Scan for the cell matching the given text and deliver its (x, y) coordinate at center. 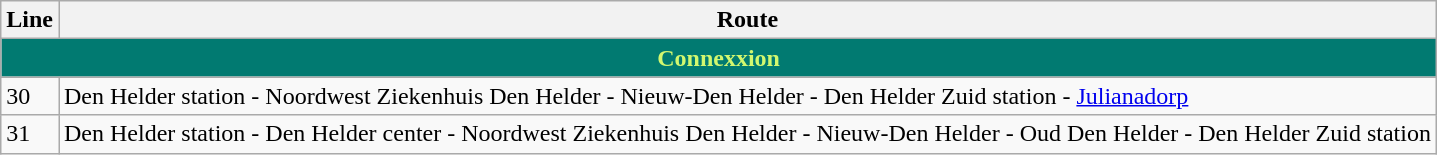
30 (30, 96)
Den Helder station - Den Helder center - Noordwest Ziekenhuis Den Helder - Nieuw-Den Helder - Oud Den Helder - Den Helder Zuid station (747, 134)
31 (30, 134)
Line (30, 20)
Connexxion (719, 58)
Route (747, 20)
Den Helder station - Noordwest Ziekenhuis Den Helder - Nieuw-Den Helder - Den Helder Zuid station - Julianadorp (747, 96)
